Output the (x, y) coordinate of the center of the cell containing the given text.  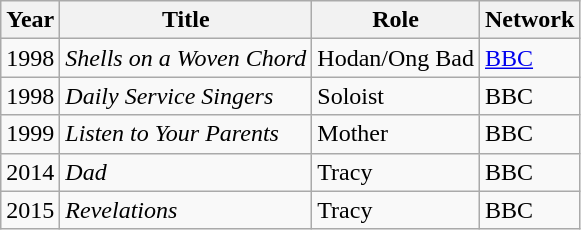
1999 (30, 134)
Listen to Your Parents (186, 134)
Hodan/Ong Bad (396, 58)
2015 (30, 210)
Network (529, 20)
Role (396, 20)
2014 (30, 172)
Year (30, 20)
Dad (186, 172)
Mother (396, 134)
Daily Service Singers (186, 96)
Revelations (186, 210)
Shells on a Woven Chord (186, 58)
Title (186, 20)
Soloist (396, 96)
